Extract the [x, y] coordinate from the center of the cell holding the provided text.  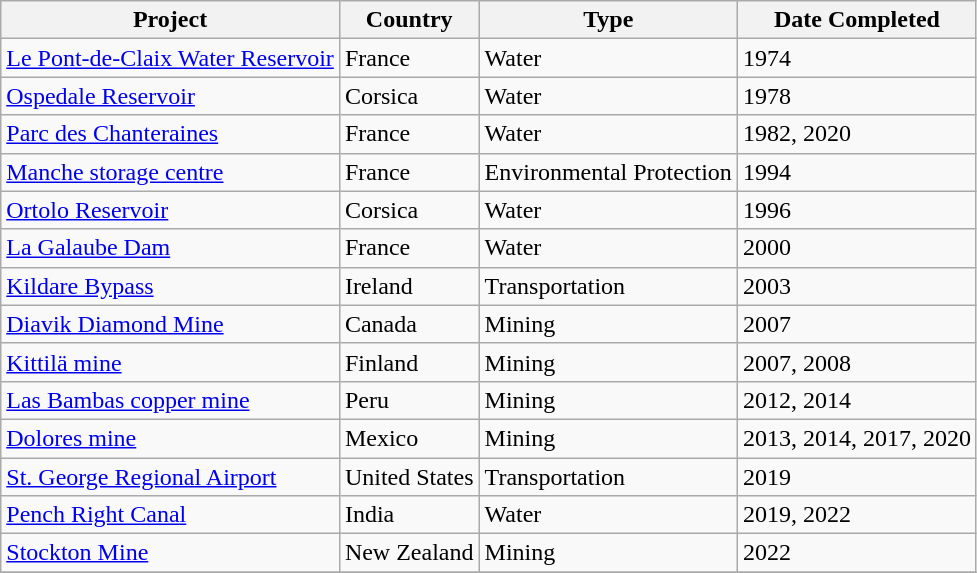
Country [409, 20]
1996 [856, 210]
New Zealand [409, 553]
2003 [856, 286]
2019, 2022 [856, 515]
2019 [856, 477]
2012, 2014 [856, 400]
1978 [856, 96]
2013, 2014, 2017, 2020 [856, 438]
2000 [856, 248]
Stockton Mine [170, 553]
Canada [409, 324]
1974 [856, 58]
St. George Regional Airport [170, 477]
Ortolo Reservoir [170, 210]
Mexico [409, 438]
Peru [409, 400]
Type [608, 20]
Finland [409, 362]
United States [409, 477]
Parc des Chanteraines [170, 134]
India [409, 515]
Environmental Protection [608, 172]
1994 [856, 172]
Ireland [409, 286]
Project [170, 20]
Las Bambas copper mine [170, 400]
Date Completed [856, 20]
2007, 2008 [856, 362]
2007 [856, 324]
Ospedale Reservoir [170, 96]
Dolores mine [170, 438]
Le Pont-de-Claix Water Reservoir [170, 58]
2022 [856, 553]
Manche storage centre [170, 172]
Kildare Bypass [170, 286]
1982, 2020 [856, 134]
Diavik Diamond Mine [170, 324]
Kittilä mine [170, 362]
Pench Right Canal [170, 515]
La Galaube Dam [170, 248]
